From the cell containing the given text, extract its center point as (x, y) coordinate. 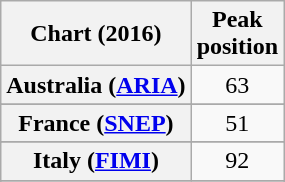
63 (237, 85)
Italy (FIMI) (96, 161)
92 (237, 161)
51 (237, 123)
Peak position (237, 34)
France (SNEP) (96, 123)
Chart (2016) (96, 34)
Australia (ARIA) (96, 85)
